Search for the cell housing the specified text and yield its [X, Y] center coordinate. 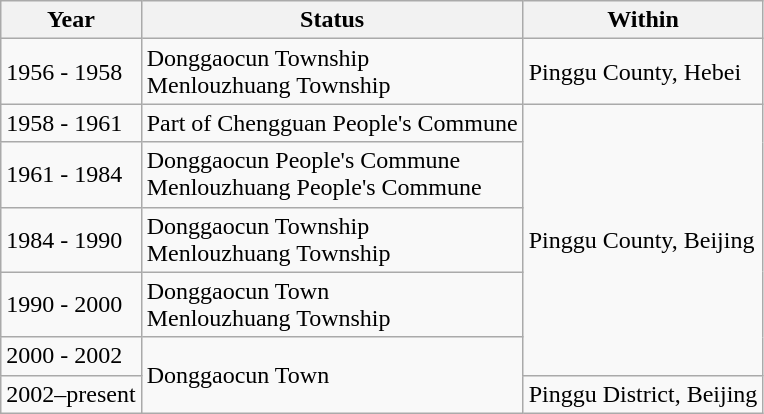
Pinggu District, Beijing [643, 394]
Status [332, 20]
2000 - 2002 [71, 356]
Donggaocun Town [332, 375]
1956 - 1958 [71, 72]
Within [643, 20]
1961 - 1984 [71, 174]
2002–present [71, 394]
1984 - 1990 [71, 240]
Part of Chengguan People's Commune [332, 123]
Pinggu County, Beijing [643, 240]
1958 - 1961 [71, 123]
Donggaocun People's CommuneMenlouzhuang People's Commune [332, 174]
1990 - 2000 [71, 304]
Donggaocun TownMenlouzhuang Township [332, 304]
Pinggu County, Hebei [643, 72]
Year [71, 20]
